Pinpoint the cell where the given text exists, returning its [x, y] midpoint coordinate. 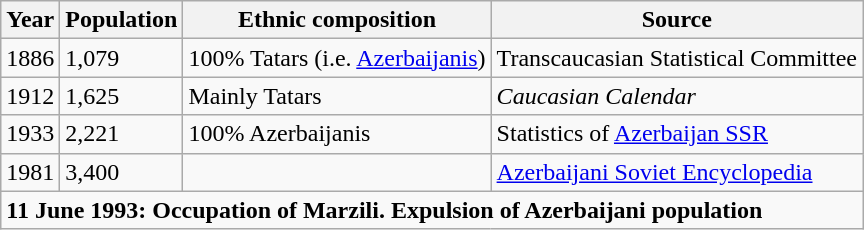
100% Azerbaijanis [337, 134]
1886 [30, 58]
Mainly Tatars [337, 96]
Source [676, 20]
1933 [30, 134]
1,079 [122, 58]
100% Tatars (i.e. Azerbaijanis) [337, 58]
1981 [30, 172]
3,400 [122, 172]
Azerbaijani Soviet Encyclopedia [676, 172]
1,625 [122, 96]
Caucasian Calendar [676, 96]
Transcaucasian Statistical Committee [676, 58]
11 June 1993: Occupation of Marzili. Expulsion of Azerbaijani population [432, 210]
2,221 [122, 134]
Ethnic composition [337, 20]
1912 [30, 96]
Year [30, 20]
Population [122, 20]
Statistics of Azerbaijan SSR [676, 134]
